Identify which cell holds the provided text, then report its (X, Y) central coordinate. 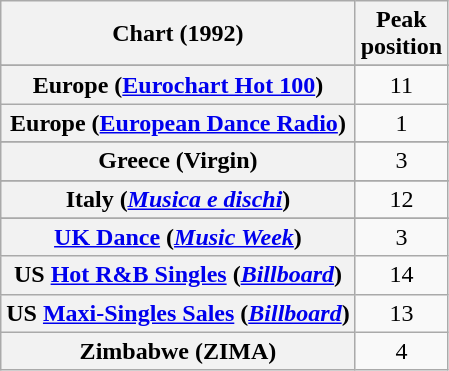
Chart (1992) (178, 34)
Europe (European Dance Radio) (178, 123)
US Hot R&B Singles (Billboard) (178, 275)
Greece (Virgin) (178, 161)
14 (401, 275)
13 (401, 313)
12 (401, 199)
1 (401, 123)
4 (401, 351)
Zimbabwe (ZIMA) (178, 351)
Peakposition (401, 34)
Italy (Musica e dischi) (178, 199)
11 (401, 85)
Europe (Eurochart Hot 100) (178, 85)
UK Dance (Music Week) (178, 237)
US Maxi-Singles Sales (Billboard) (178, 313)
